Provide the [x, y] coordinate of the cell's center where the given text is located.  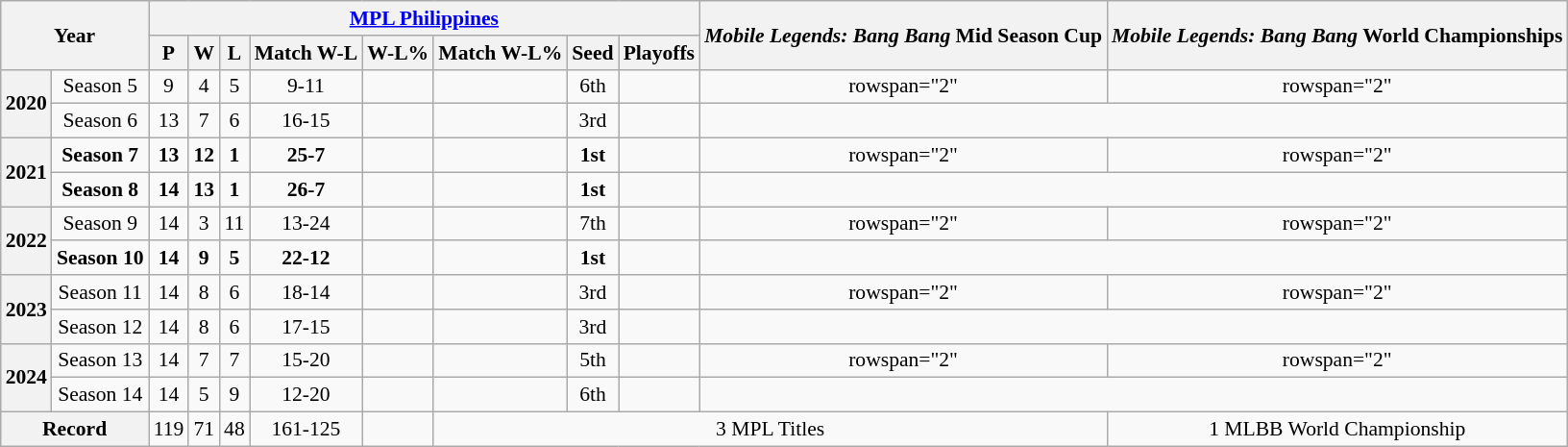
Season 7 [100, 156]
15-20 [306, 360]
25-7 [306, 156]
Match W-L [306, 53]
Season 5 [100, 87]
12 [204, 156]
W-L% [398, 53]
2024 [27, 377]
4 [204, 87]
26-7 [306, 189]
Season 13 [100, 360]
12-20 [306, 395]
Season 9 [100, 224]
13-24 [306, 224]
119 [169, 430]
Record [75, 430]
161-125 [306, 430]
Season 10 [100, 259]
11 [234, 224]
9-11 [306, 87]
Season 11 [100, 292]
P [169, 53]
2021 [27, 173]
2020 [27, 104]
5th [592, 360]
17-15 [306, 327]
Year [75, 35]
3 [204, 224]
Mobile Legends: Bang Bang World Championships [1337, 35]
Season 14 [100, 395]
Season 6 [100, 121]
Season 8 [100, 189]
2023 [27, 310]
L [234, 53]
71 [204, 430]
16-15 [306, 121]
Match W-L% [500, 53]
MPL Philippines [425, 18]
Playoffs [659, 53]
W [204, 53]
7th [592, 224]
1 MLBB World Championship [1337, 430]
Seed [592, 53]
48 [234, 430]
22-12 [306, 259]
Season 12 [100, 327]
Mobile Legends: Bang Bang Mid Season Cup [903, 35]
18-14 [306, 292]
3 MPL Titles [771, 430]
2022 [27, 240]
